From the cell containing the given text, extract its center point as (X, Y) coordinate. 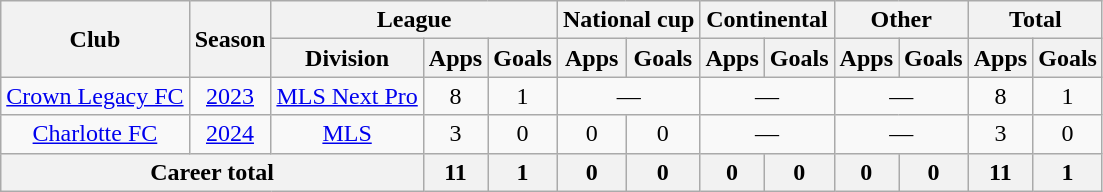
Continental (767, 20)
Charlotte FC (95, 134)
Season (230, 39)
Club (95, 39)
Total (1035, 20)
League (414, 20)
Crown Legacy FC (95, 96)
2023 (230, 96)
MLS Next Pro (347, 96)
Career total (212, 172)
Other (901, 20)
MLS (347, 134)
Division (347, 58)
National cup (628, 20)
2024 (230, 134)
